For the text-containing cell, return its midpoint in [x, y] coordinate format. 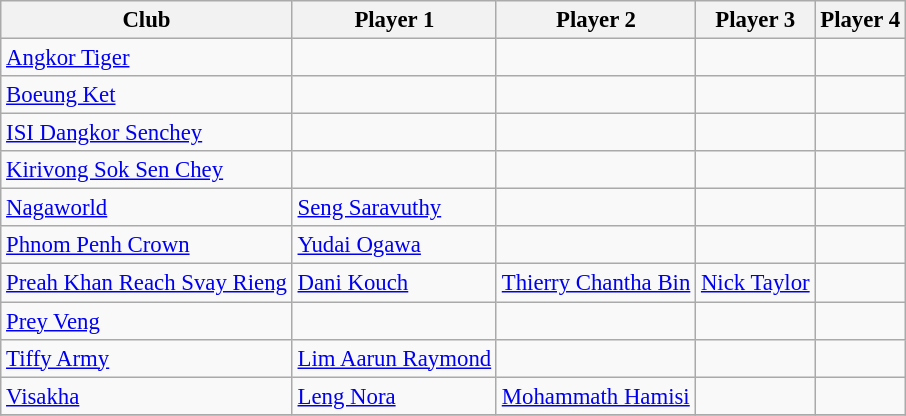
Boeung Ket [146, 95]
Preah Khan Reach Svay Rieng [146, 283]
Player 4 [860, 20]
Player 1 [394, 20]
Prey Veng [146, 321]
Kirivong Sok Sen Chey [146, 170]
Angkor Tiger [146, 58]
Lim Aarun Raymond [394, 358]
Nick Taylor [756, 283]
Seng Saravuthy [394, 208]
Mohammath Hamisi [596, 396]
Nagaworld [146, 208]
Yudai Ogawa [394, 245]
Player 3 [756, 20]
Phnom Penh Crown [146, 245]
Player 2 [596, 20]
Thierry Chantha Bin [596, 283]
Club [146, 20]
Leng Nora [394, 396]
Dani Kouch [394, 283]
Visakha [146, 396]
Tiffy Army [146, 358]
ISI Dangkor Senchey [146, 133]
